Search for the cell housing the specified text and yield its (X, Y) center coordinate. 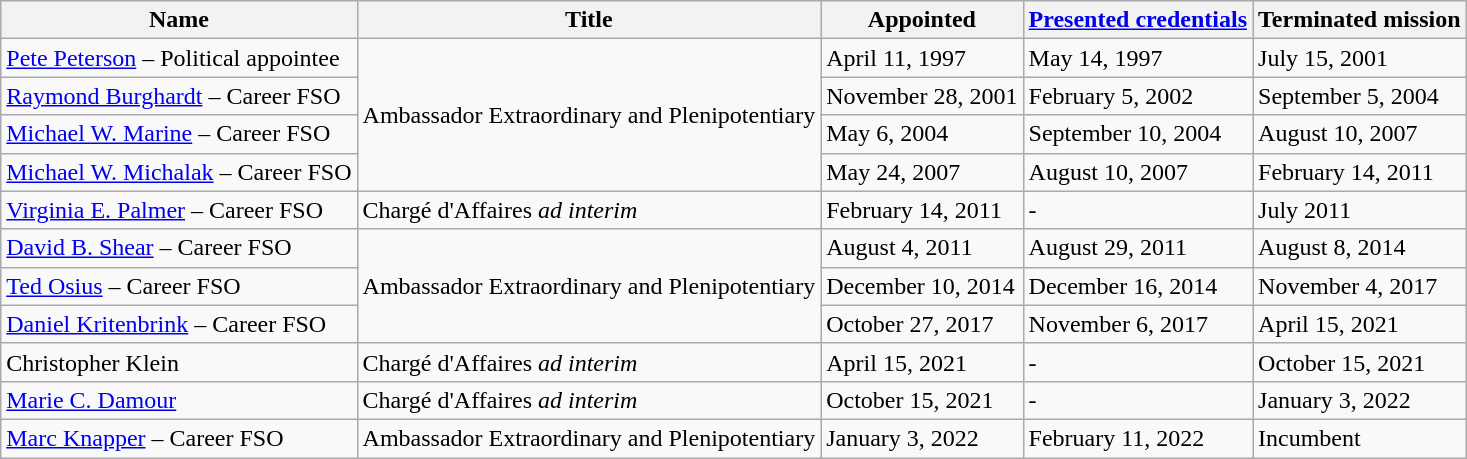
David B. Shear – Career FSO (179, 248)
May 24, 2007 (922, 172)
Marie C. Damour (179, 400)
Christopher Klein (179, 362)
August 29, 2011 (1138, 248)
Daniel Kritenbrink – Career FSO (179, 324)
November 28, 2001 (922, 96)
December 10, 2014 (922, 286)
Title (589, 20)
April 11, 1997 (922, 58)
Incumbent (1360, 438)
October 27, 2017 (922, 324)
Terminated mission (1360, 20)
September 5, 2004 (1360, 96)
May 14, 1997 (1138, 58)
November 6, 2017 (1138, 324)
Pete Peterson – Political appointee (179, 58)
Name (179, 20)
May 6, 2004 (922, 134)
Virginia E. Palmer – Career FSO (179, 210)
August 4, 2011 (922, 248)
Appointed (922, 20)
Michael W. Michalak – Career FSO (179, 172)
July 2011 (1360, 210)
December 16, 2014 (1138, 286)
July 15, 2001 (1360, 58)
February 11, 2022 (1138, 438)
November 4, 2017 (1360, 286)
February 5, 2002 (1138, 96)
Presented credentials (1138, 20)
Raymond Burghardt – Career FSO (179, 96)
September 10, 2004 (1138, 134)
Michael W. Marine – Career FSO (179, 134)
August 8, 2014 (1360, 248)
Marc Knapper – Career FSO (179, 438)
Ted Osius – Career FSO (179, 286)
